Search for the cell housing the specified text and yield its [X, Y] center coordinate. 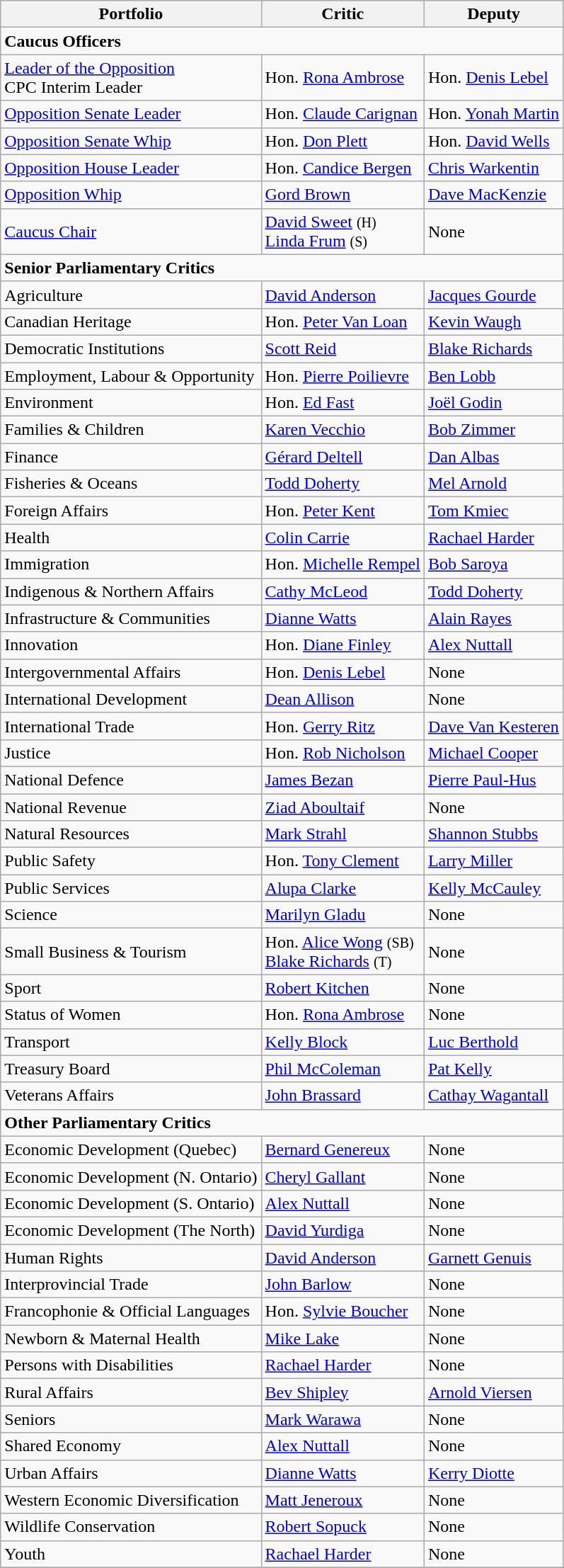
Tom Kmiec [493, 511]
James Bezan [343, 780]
Sport [131, 988]
Fisheries & Oceans [131, 484]
Science [131, 915]
Kelly McCauley [493, 888]
Persons with Disabilities [131, 1365]
Mark Strahl [343, 834]
Human Rights [131, 1257]
Rural Affairs [131, 1392]
Mark Warawa [343, 1419]
Economic Development (The North) [131, 1230]
Newborn & Maternal Health [131, 1339]
Caucus Officers [282, 41]
Foreign Affairs [131, 511]
Michael Cooper [493, 753]
Caucus Chair [131, 231]
Hon. Tony Clement [343, 861]
Cathy McLeod [343, 591]
Bob Zimmer [493, 430]
Seniors [131, 1419]
Transport [131, 1042]
Gérard Deltell [343, 457]
Dan Albas [493, 457]
Democratic Institutions [131, 348]
Economic Development (N. Ontario) [131, 1176]
Dave Van Kesteren [493, 726]
Karen Vecchio [343, 430]
Bob Saroya [493, 564]
Shared Economy [131, 1446]
Hon. Candice Bergen [343, 168]
Intergovernmental Affairs [131, 672]
Urban Affairs [131, 1473]
Scott Reid [343, 348]
Kelly Block [343, 1042]
Cheryl Gallant [343, 1176]
Luc Berthold [493, 1042]
Other Parliamentary Critics [282, 1123]
Hon. David Wells [493, 141]
Leader of the OppositionCPC Interim Leader [131, 78]
Kerry Diotte [493, 1473]
John Brassard [343, 1096]
Environment [131, 403]
Deputy [493, 14]
Hon. Gerry Ritz [343, 726]
Hon. Don Plett [343, 141]
Mel Arnold [493, 484]
Dean Allison [343, 699]
National Defence [131, 780]
Robert Kitchen [343, 988]
Opposition Senate Leader [131, 114]
Cathay Wagantall [493, 1096]
Ben Lobb [493, 376]
Hon. Pierre Poilievre [343, 376]
Larry Miller [493, 861]
Public Services [131, 888]
Canadian Heritage [131, 322]
Bernard Genereux [343, 1149]
Indigenous & Northern Affairs [131, 591]
Joël Godin [493, 403]
Portfolio [131, 14]
Hon. Ed Fast [343, 403]
Agriculture [131, 295]
Status of Women [131, 1015]
David Sweet (H)Linda Frum (S) [343, 231]
Innovation [131, 645]
Hon. Peter Kent [343, 511]
Pierre Paul-Hus [493, 780]
National Revenue [131, 807]
Small Business & Tourism [131, 952]
Senior Parliamentary Critics [282, 268]
Blake Richards [493, 348]
Hon. Yonah Martin [493, 114]
Jacques Gourde [493, 295]
Kevin Waugh [493, 322]
Economic Development (Quebec) [131, 1149]
Critic [343, 14]
Alupa Clarke [343, 888]
Treasury Board [131, 1069]
Health [131, 538]
Opposition Whip [131, 195]
David Yurdiga [343, 1230]
Bev Shipley [343, 1392]
Hon. Rob Nicholson [343, 753]
Employment, Labour & Opportunity [131, 376]
Hon. Claude Carignan [343, 114]
Opposition House Leader [131, 168]
Public Safety [131, 861]
Alain Rayes [493, 618]
International Trade [131, 726]
Wildlife Conservation [131, 1527]
Ziad Aboultaif [343, 807]
Western Economic Diversification [131, 1500]
Opposition Senate Whip [131, 141]
Interprovincial Trade [131, 1285]
Youth [131, 1554]
Hon. Peter Van Loan [343, 322]
Phil McColeman [343, 1069]
Francophonie & Official Languages [131, 1312]
Marilyn Gladu [343, 915]
Shannon Stubbs [493, 834]
Colin Carrie [343, 538]
Arnold Viersen [493, 1392]
Families & Children [131, 430]
Hon. Michelle Rempel [343, 564]
Hon. Diane Finley [343, 645]
Hon. Alice Wong (SB) Blake Richards (T) [343, 952]
Chris Warkentin [493, 168]
Finance [131, 457]
Robert Sopuck [343, 1527]
Gord Brown [343, 195]
Justice [131, 753]
Veterans Affairs [131, 1096]
Hon. Sylvie Boucher [343, 1312]
International Development [131, 699]
Matt Jeneroux [343, 1500]
Dave MacKenzie [493, 195]
Mike Lake [343, 1339]
Pat Kelly [493, 1069]
Economic Development (S. Ontario) [131, 1203]
Infrastructure & Communities [131, 618]
Immigration [131, 564]
Natural Resources [131, 834]
John Barlow [343, 1285]
Garnett Genuis [493, 1257]
